Search for the cell housing the specified text and yield its (X, Y) center coordinate. 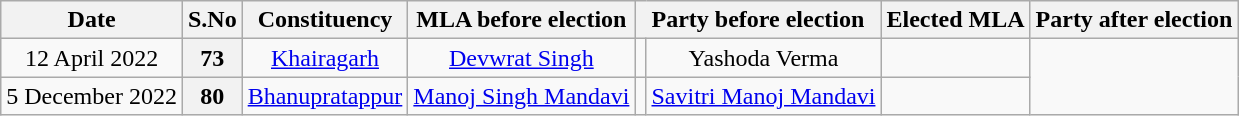
5 December 2022 (92, 96)
Party after election (1134, 20)
Bhanupratappur (325, 96)
Elected MLA (956, 20)
S.No (212, 20)
Constituency (325, 20)
Khairagarh (325, 58)
12 April 2022 (92, 58)
73 (212, 58)
Yashoda Verma (764, 58)
Devwrat Singh (522, 58)
80 (212, 96)
Manoj Singh Mandavi (522, 96)
Party before election (758, 20)
Savitri Manoj Mandavi (764, 96)
MLA before election (522, 20)
Date (92, 20)
